Provide the (X, Y) coordinate of the cell's center where the given text is located.  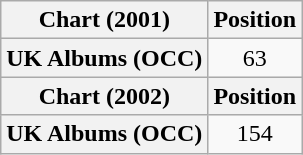
Chart (2001) (104, 20)
63 (255, 58)
154 (255, 134)
Chart (2002) (104, 96)
